Return [x, y] of the center of cell containing provided text 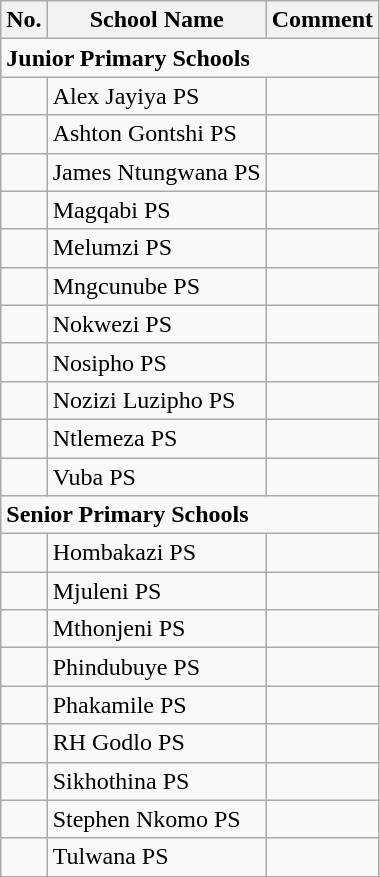
Comment [322, 20]
James Ntungwana PS [156, 172]
RH Godlo PS [156, 743]
No. [24, 20]
Stephen Nkomo PS [156, 819]
Senior Primary Schools [190, 515]
Phakamile PS [156, 705]
Sikhothina PS [156, 781]
Mjuleni PS [156, 591]
Phindubuye PS [156, 667]
Mthonjeni PS [156, 629]
Tulwana PS [156, 857]
Nosipho PS [156, 362]
Vuba PS [156, 477]
Magqabi PS [156, 210]
Alex Jayiya PS [156, 96]
School Name [156, 20]
Hombakazi PS [156, 553]
Mngcunube PS [156, 286]
Nozizi Luzipho PS [156, 400]
Nokwezi PS [156, 324]
Ashton Gontshi PS [156, 134]
Ntlemeza PS [156, 438]
Melumzi PS [156, 248]
Junior Primary Schools [190, 58]
